From the cell containing the given text, extract its center point as [X, Y] coordinate. 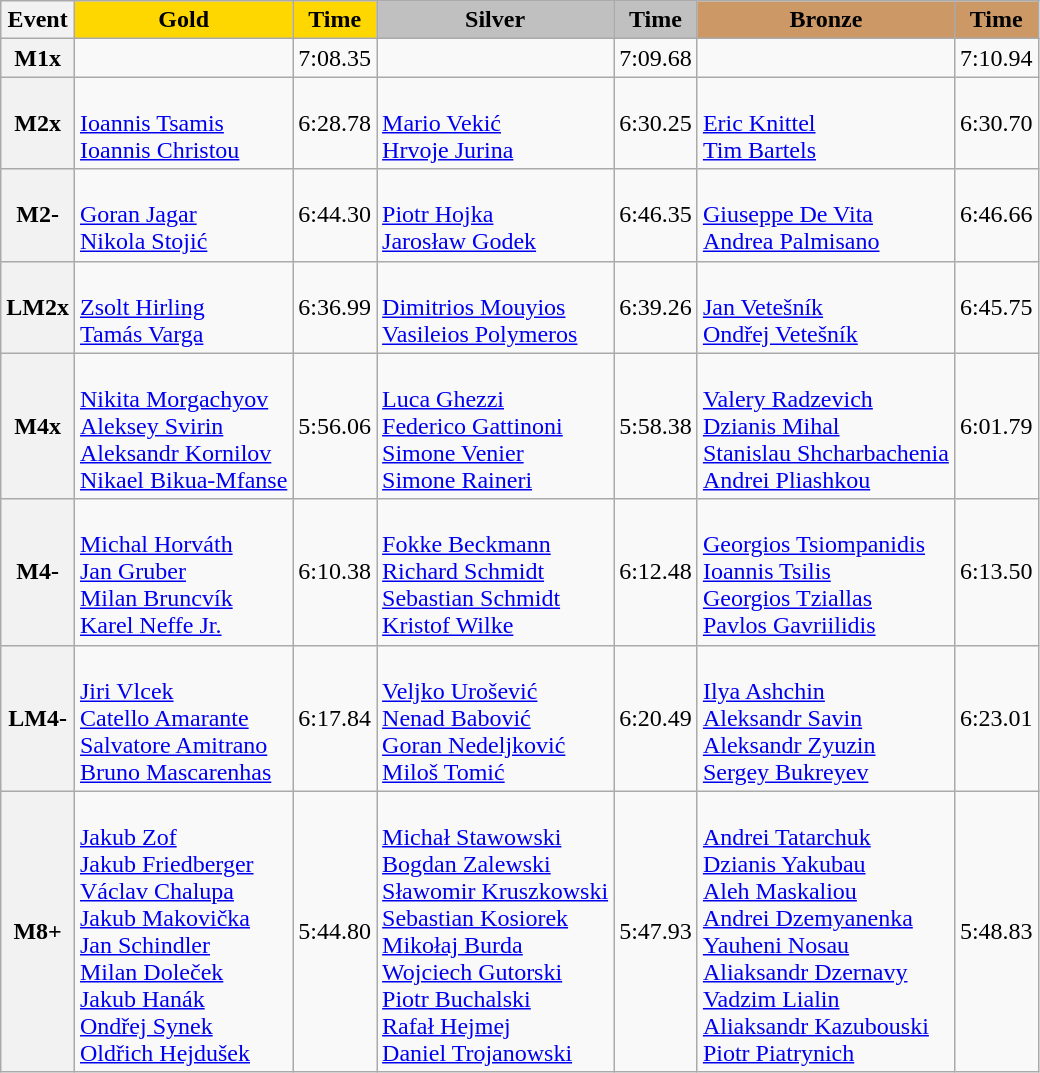
Veljko Urošević Nenad Babović Goran Nedeljković Miloš Tomić [496, 718]
6:10.38 [335, 572]
7:10.94 [996, 58]
Event [38, 20]
LM4- [38, 718]
Valery Radzevich Dzianis Mihal Stanislau Shcharbachenia Andrei Pliashkou [826, 426]
Bronze [826, 20]
5:56.06 [335, 426]
7:08.35 [335, 58]
6:46.66 [996, 215]
M1x [38, 58]
M4x [38, 426]
Georgios Tsiompanidis Ioannis Tsilis Georgios Tziallas Pavlos Gavriilidis [826, 572]
6:20.49 [656, 718]
Fokke Beckmann Richard Schmidt Sebastian Schmidt Kristof Wilke [496, 572]
6:39.26 [656, 307]
6:13.50 [996, 572]
Dimitrios Mouyios Vasileios Polymeros [496, 307]
Silver [496, 20]
Goran Jagar Nikola Stojić [183, 215]
5:58.38 [656, 426]
Michal Horváth Jan Gruber Milan Bruncvík Karel Neffe Jr. [183, 572]
6:28.78 [335, 123]
Gold [183, 20]
Ilya Ashchin Aleksandr Savin Aleksandr Zyuzin Sergey Bukreyev [826, 718]
Jakub Zof Jakub Friedberger Václav Chalupa Jakub Makovička Jan Schindler Milan Doleček Jakub Hanák Ondřej Synek Oldřich Hejdušek [183, 932]
Mario Vekić Hrvoje Jurina [496, 123]
7:09.68 [656, 58]
Nikita Morgachyov Aleksey Svirin Aleksandr Kornilov Nikael Bikua-Mfanse [183, 426]
Piotr Hojka Jarosław Godek [496, 215]
5:44.80 [335, 932]
5:47.93 [656, 932]
6:12.48 [656, 572]
M4- [38, 572]
Jiri Vlcek Catello Amarante Salvatore Amitrano Bruno Mascarenhas [183, 718]
5:48.83 [996, 932]
Luca Ghezzi Federico Gattinoni Simone Venier Simone Raineri [496, 426]
6:30.25 [656, 123]
Jan Vetešník Ondřej Vetešník [826, 307]
6:30.70 [996, 123]
M2- [38, 215]
6:46.35 [656, 215]
Giuseppe De Vita Andrea Palmisano [826, 215]
M8+ [38, 932]
6:45.75 [996, 307]
6:44.30 [335, 215]
LM2x [38, 307]
Ioannis Tsamis Ioannis Christou [183, 123]
6:01.79 [996, 426]
Zsolt Hirling Tamás Varga [183, 307]
Eric Knittel Tim Bartels [826, 123]
M2x [38, 123]
6:23.01 [996, 718]
6:36.99 [335, 307]
6:17.84 [335, 718]
